Locate the cell with the specified text and output its [x, y] center coordinate. 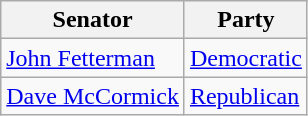
John Fetterman [93, 58]
Dave McCormick [93, 96]
Democratic [246, 58]
Party [246, 20]
Republican [246, 96]
Senator [93, 20]
